Locate the cell with the specified text and output its (x, y) center coordinate. 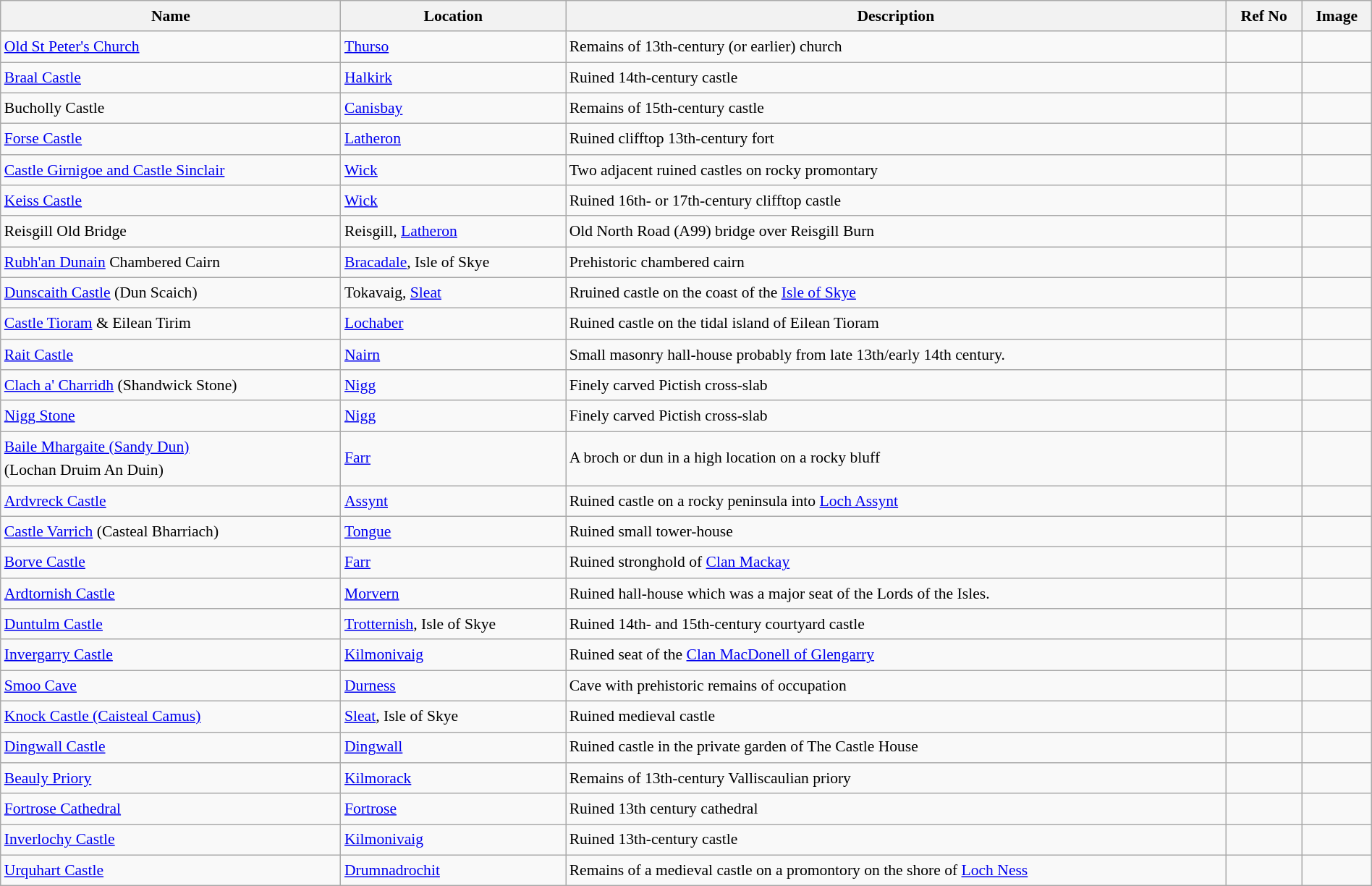
Ruined castle in the private garden of The Castle House (896, 747)
Kilmorack (453, 779)
Nairn (453, 355)
Morvern (453, 594)
Tongue (453, 533)
Thurso (453, 48)
Ruined 14th-century castle (896, 78)
Duntulm Castle (171, 624)
Dingwall Castle (171, 747)
Drumnadrochit (453, 870)
Remains of a medieval castle on a promontory on the shore of Loch Ness (896, 870)
Name (171, 16)
Small masonry hall-house probably from late 13th/early 14th century. (896, 355)
Urquhart Castle (171, 870)
Remains of 15th-century castle (896, 109)
Tokavaig, Sleat (453, 294)
Latheron (453, 139)
Invergarry Castle (171, 656)
Fortrose Cathedral (171, 809)
Fortrose (453, 809)
Castle Varrich (Casteal Bharriach) (171, 533)
Nigg Stone (171, 417)
Halkirk (453, 78)
Description (896, 16)
Bracadale, Isle of Skye (453, 262)
Rait Castle (171, 355)
Rubh'an Dunain Chambered Cairn (171, 262)
Canisbay (453, 109)
Baile Mhargaite (Sandy Dun)(Lochan Druim An Duin) (171, 459)
Ruined stronghold of Clan Mackay (896, 563)
Castle Girnigoe and Castle Sinclair (171, 171)
Rruined castle on the coast of the Isle of Skye (896, 294)
Ardvreck Castle (171, 501)
Castle Tioram & Eilean Tirim (171, 324)
Ruined castle on the tidal island of Eilean Tioram (896, 324)
Lochaber (453, 324)
Ardtornish Castle (171, 594)
Ruined seat of the Clan MacDonell of Glengarry (896, 656)
Old St Peter's Church (171, 48)
Ruined hall-house which was a major seat of the Lords of the Isles. (896, 594)
Trotternish, Isle of Skye (453, 624)
Cave with prehistoric remains of occupation (896, 686)
Borve Castle (171, 563)
Location (453, 16)
Braal Castle (171, 78)
Ruined 14th- and 15th-century courtyard castle (896, 624)
Old North Road (A99) bridge over Reisgill Burn (896, 232)
Prehistoric chambered cairn (896, 262)
Ruined 16th- or 17th-century clifftop castle (896, 201)
Bucholly Castle (171, 109)
Reisgill Old Bridge (171, 232)
Two adjacent ruined castles on rocky promontary (896, 171)
Remains of 13th-century Valliscaulian priory (896, 779)
Forse Castle (171, 139)
Ruined clifftop 13th-century fort (896, 139)
Ruined small tower-house (896, 533)
Ruined 13th-century castle (896, 840)
Image (1337, 16)
A broch or dun in a high location on a rocky bluff (896, 459)
Ref No (1263, 16)
Ruined 13th century cathedral (896, 809)
Keiss Castle (171, 201)
Smoo Cave (171, 686)
Knock Castle (Caisteal Camus) (171, 717)
Durness (453, 686)
Sleat, Isle of Skye (453, 717)
Dingwall (453, 747)
Dunscaith Castle (Dun Scaich) (171, 294)
Inverlochy Castle (171, 840)
Assynt (453, 501)
Clach a' Charridh (Shandwick Stone) (171, 385)
Ruined medieval castle (896, 717)
Ruined castle on a rocky peninsula into Loch Assynt (896, 501)
Reisgill, Latheron (453, 232)
Remains of 13th-century (or earlier) church (896, 48)
Beauly Priory (171, 779)
